Detect which cell encompasses the target text, then output its (x, y) center coordinate. 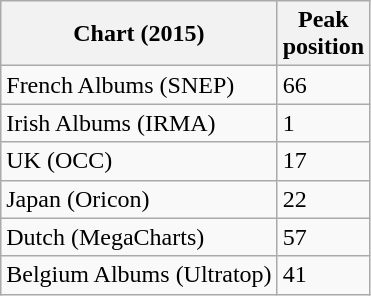
Dutch (MegaCharts) (139, 237)
French Albums (SNEP) (139, 85)
66 (323, 85)
22 (323, 199)
Japan (Oricon) (139, 199)
UK (OCC) (139, 161)
Peakposition (323, 34)
Chart (2015) (139, 34)
Belgium Albums (Ultratop) (139, 275)
Irish Albums (IRMA) (139, 123)
17 (323, 161)
57 (323, 237)
1 (323, 123)
41 (323, 275)
